For the text-containing cell, return its midpoint in (x, y) coordinate format. 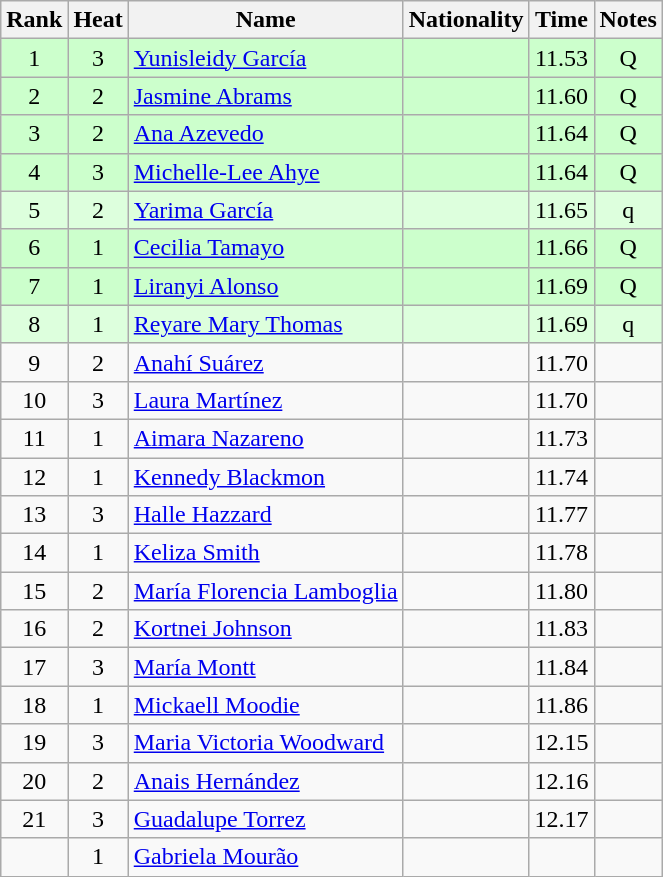
11.66 (562, 248)
Reyare Mary Thomas (266, 324)
20 (34, 781)
11.60 (562, 96)
19 (34, 743)
11 (34, 438)
6 (34, 248)
Ana Azevedo (266, 134)
9 (34, 362)
16 (34, 629)
12 (34, 477)
11.78 (562, 553)
Keliza Smith (266, 553)
Cecilia Tamayo (266, 248)
Time (562, 20)
Halle Hazzard (266, 515)
5 (34, 210)
17 (34, 667)
Anais Hernández (266, 781)
María Florencia Lamboglia (266, 591)
Kennedy Blackmon (266, 477)
Laura Martínez (266, 400)
12.15 (562, 743)
14 (34, 553)
4 (34, 172)
18 (34, 705)
Nationality (466, 20)
13 (34, 515)
Notes (628, 20)
12.16 (562, 781)
Mickaell Moodie (266, 705)
10 (34, 400)
11.80 (562, 591)
11.65 (562, 210)
21 (34, 819)
Liranyi Alonso (266, 286)
Aimara Nazareno (266, 438)
11.86 (562, 705)
11.77 (562, 515)
María Montt (266, 667)
11.84 (562, 667)
11.83 (562, 629)
15 (34, 591)
11.74 (562, 477)
Yunisleidy García (266, 58)
7 (34, 286)
Guadalupe Torrez (266, 819)
Jasmine Abrams (266, 96)
Anahí Suárez (266, 362)
Kortnei Johnson (266, 629)
Maria Victoria Woodward (266, 743)
8 (34, 324)
11.73 (562, 438)
Heat (98, 20)
11.53 (562, 58)
Rank (34, 20)
Michelle-Lee Ahye (266, 172)
Gabriela Mourão (266, 857)
12.17 (562, 819)
Yarima García (266, 210)
Name (266, 20)
